Detect which cell encompasses the target text, then output its [X, Y] center coordinate. 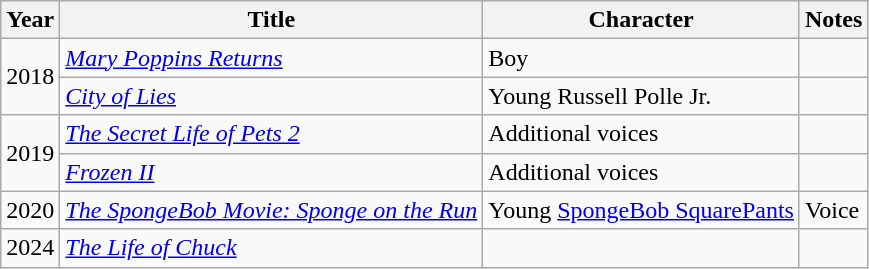
The Life of Chuck [272, 248]
2020 [30, 210]
2024 [30, 248]
Frozen II [272, 172]
Young SpongeBob SquarePants [642, 210]
Character [642, 20]
Title [272, 20]
2019 [30, 153]
Notes [833, 20]
Voice [833, 210]
Mary Poppins Returns [272, 58]
Young Russell Polle Jr. [642, 96]
The SpongeBob Movie: Sponge on the Run [272, 210]
Year [30, 20]
2018 [30, 77]
City of Lies [272, 96]
The Secret Life of Pets 2 [272, 134]
Boy [642, 58]
